Identify which cell holds the provided text, then report its [X, Y] central coordinate. 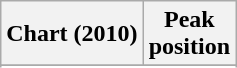
Peakposition [189, 34]
Chart (2010) [72, 34]
